Extract the (X, Y) coordinate from the center of the cell holding the provided text.  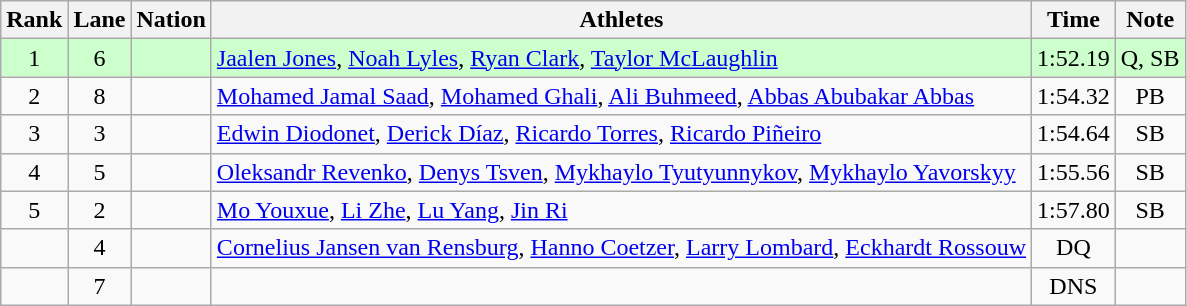
Rank (34, 20)
Oleksandr Revenko, Denys Tsven, Mykhaylo Tyutyunnykov, Mykhaylo Yavorskyy (621, 172)
Time (1074, 20)
7 (100, 286)
Lane (100, 20)
1 (34, 58)
Mohamed Jamal Saad, Mohamed Ghali, Ali Buhmeed, Abbas Abubakar Abbas (621, 96)
Mo Youxue, Li Zhe, Lu Yang, Jin Ri (621, 210)
Cornelius Jansen van Rensburg, Hanno Coetzer, Larry Lombard, Eckhardt Rossouw (621, 248)
1:52.19 (1074, 58)
Note (1150, 20)
DQ (1074, 248)
6 (100, 58)
PB (1150, 96)
Q, SB (1150, 58)
1:54.32 (1074, 96)
1:57.80 (1074, 210)
Athletes (621, 20)
Nation (171, 20)
Edwin Diodonet, Derick Díaz, Ricardo Torres, Ricardo Piñeiro (621, 134)
DNS (1074, 286)
1:55.56 (1074, 172)
8 (100, 96)
Jaalen Jones, Noah Lyles, Ryan Clark, Taylor McLaughlin (621, 58)
1:54.64 (1074, 134)
